Search for the cell housing the specified text and yield its [x, y] center coordinate. 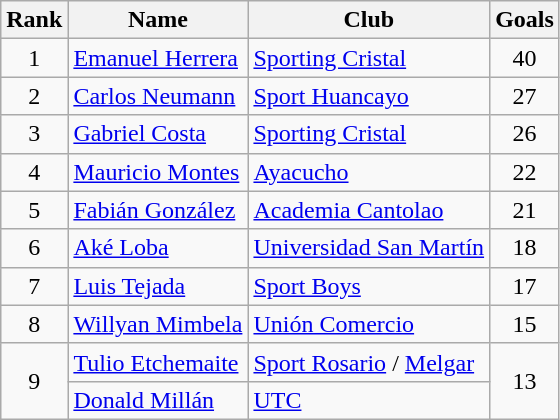
Academia Cantolao [369, 210]
17 [525, 286]
Rank [34, 20]
40 [525, 58]
18 [525, 248]
Aké Loba [158, 248]
Fabián González [158, 210]
8 [34, 324]
Goals [525, 20]
UTC [369, 400]
5 [34, 210]
13 [525, 381]
Universidad San Martín [369, 248]
Willyan Mimbela [158, 324]
3 [34, 134]
Club [369, 20]
Carlos Neumann [158, 96]
2 [34, 96]
1 [34, 58]
15 [525, 324]
21 [525, 210]
4 [34, 172]
Sport Rosario / Melgar [369, 362]
27 [525, 96]
Emanuel Herrera [158, 58]
Ayacucho [369, 172]
Luis Tejada [158, 286]
Unión Comercio [369, 324]
9 [34, 381]
Sport Boys [369, 286]
26 [525, 134]
Tulio Etchemaite [158, 362]
22 [525, 172]
Sport Huancayo [369, 96]
7 [34, 286]
Mauricio Montes [158, 172]
Gabriel Costa [158, 134]
Donald Millán [158, 400]
6 [34, 248]
Name [158, 20]
